Capture the cell that displays the provided text and extract its [X, Y] central coordinate. 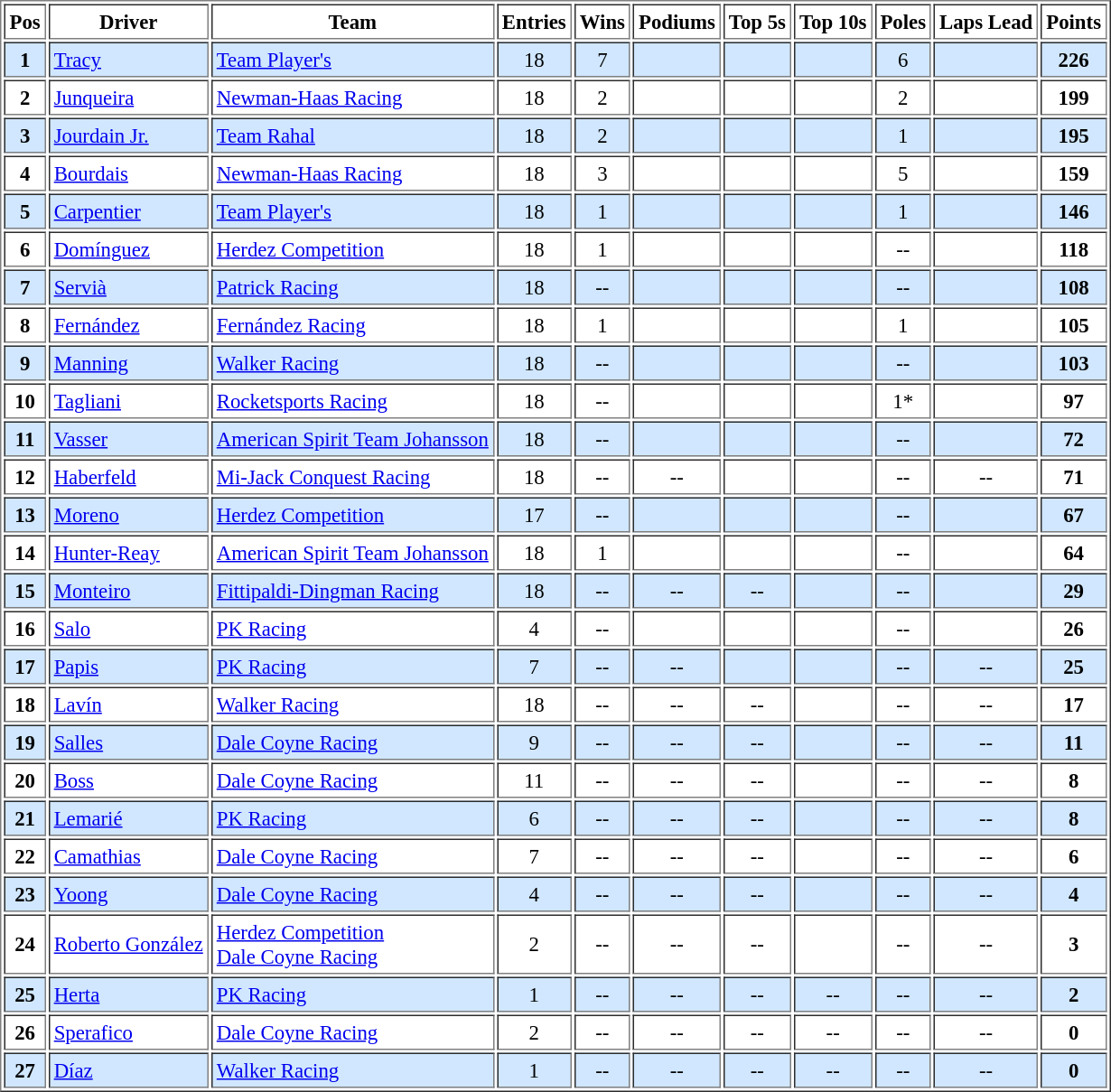
Top 5s [757, 22]
20 [24, 780]
Driver [128, 22]
Salo [128, 629]
Moreno [128, 515]
Yoong [128, 894]
Boss [128, 780]
14 [24, 553]
67 [1073, 515]
Camathias [128, 856]
64 [1073, 553]
27 [24, 1071]
199 [1073, 98]
Sperafico [128, 1033]
159 [1073, 173]
Haberfeld [128, 477]
Fernández Racing [352, 325]
Bourdais [128, 173]
195 [1073, 135]
13 [24, 515]
Wins [602, 22]
Manning [128, 363]
Servià [128, 287]
1* [903, 401]
Top 10s [833, 22]
Lemarié [128, 818]
19 [24, 742]
Pos [24, 22]
146 [1073, 211]
Lavín [128, 705]
Díaz [128, 1071]
Papis [128, 667]
Fernández [128, 325]
Patrick Racing [352, 287]
24 [24, 944]
Team Rahal [352, 135]
21 [24, 818]
Tagliani [128, 401]
108 [1073, 287]
Vasser [128, 439]
Rocketsports Racing [352, 401]
12 [24, 477]
226 [1073, 60]
Fittipaldi-Dingman Racing [352, 591]
23 [24, 894]
Poles [903, 22]
Jourdain Jr. [128, 135]
Laps Lead [986, 22]
Mi-Jack Conquest Racing [352, 477]
97 [1073, 401]
Hunter-Reay [128, 553]
15 [24, 591]
Carpentier [128, 211]
Team [352, 22]
118 [1073, 249]
Salles [128, 742]
Herta [128, 995]
16 [24, 629]
Entries [535, 22]
Roberto González [128, 944]
Junqueira [128, 98]
Podiums [677, 22]
10 [24, 401]
29 [1073, 591]
Herdez Competition Dale Coyne Racing [352, 944]
71 [1073, 477]
Domínguez [128, 249]
Monteiro [128, 591]
105 [1073, 325]
103 [1073, 363]
22 [24, 856]
72 [1073, 439]
Points [1073, 22]
Tracy [128, 60]
